Pinpoint the cell where the given text exists, returning its (X, Y) midpoint coordinate. 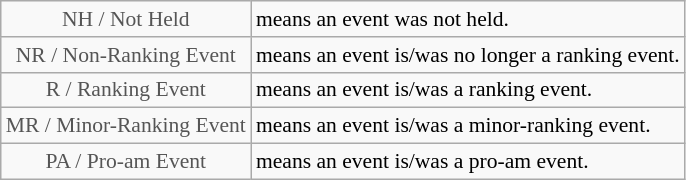
PA / Pro-am Event (126, 162)
R / Ranking Event (126, 90)
MR / Minor-Ranking Event (126, 126)
NR / Non-Ranking Event (126, 55)
means an event is/was no longer a ranking event. (468, 55)
means an event is/was a pro-am event. (468, 162)
means an event is/was a ranking event. (468, 90)
NH / Not Held (126, 19)
means an event is/was a minor-ranking event. (468, 126)
means an event was not held. (468, 19)
